Output the [X, Y] coordinate of the center of the cell containing the given text.  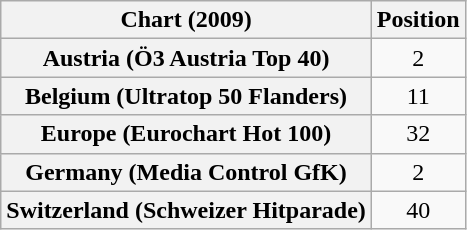
40 [418, 210]
Chart (2009) [186, 20]
Germany (Media Control GfK) [186, 172]
11 [418, 96]
Belgium (Ultratop 50 Flanders) [186, 96]
32 [418, 134]
Position [418, 20]
Europe (Eurochart Hot 100) [186, 134]
Switzerland (Schweizer Hitparade) [186, 210]
Austria (Ö3 Austria Top 40) [186, 58]
